Return the [x, y] coordinate for the center point of the cell that contains the specified text.  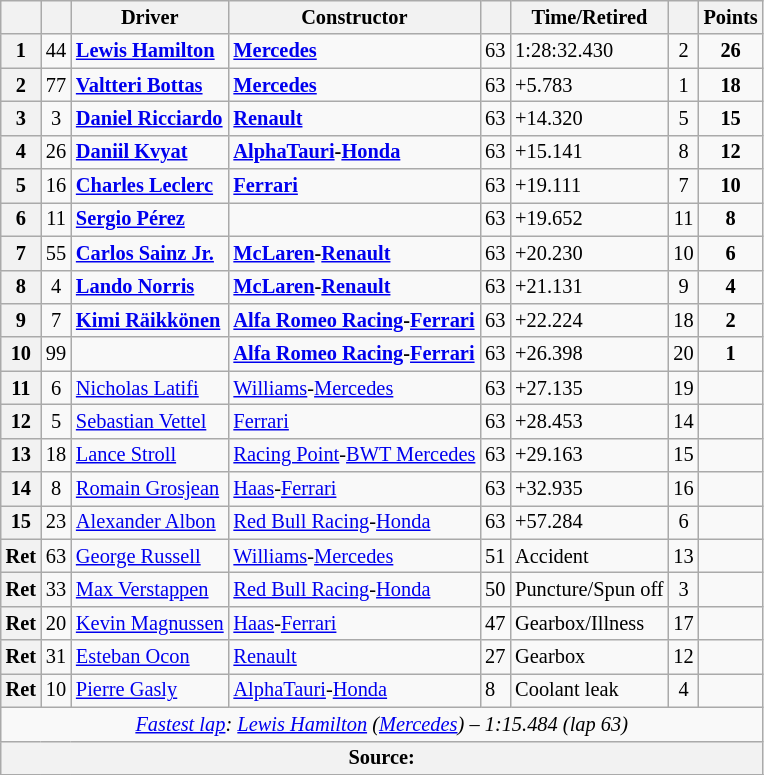
Sergio Pérez [150, 219]
+19.652 [589, 219]
Constructor [355, 17]
Points [731, 17]
Daniil Kvyat [150, 152]
47 [495, 623]
+14.320 [589, 118]
+5.783 [589, 85]
+21.131 [589, 287]
23 [56, 522]
44 [56, 51]
+26.398 [589, 354]
Gearbox/Illness [589, 623]
+20.230 [589, 253]
George Russell [150, 556]
27 [495, 657]
Max Verstappen [150, 589]
Lewis Hamilton [150, 51]
+28.453 [589, 421]
Kevin Magnussen [150, 623]
Alexander Albon [150, 522]
Daniel Ricciardo [150, 118]
Gearbox [589, 657]
19 [684, 388]
17 [684, 623]
Nicholas Latifi [150, 388]
Lance Stroll [150, 455]
99 [56, 354]
Charles Leclerc [150, 186]
Valtteri Bottas [150, 85]
Racing Point-BWT Mercedes [355, 455]
55 [56, 253]
+22.224 [589, 320]
Coolant leak [589, 690]
+27.135 [589, 388]
51 [495, 556]
50 [495, 589]
+57.284 [589, 522]
77 [56, 85]
Carlos Sainz Jr. [150, 253]
Sebastian Vettel [150, 421]
Time/Retired [589, 17]
1:28:32.430 [589, 51]
Source: [382, 758]
Kimi Räikkönen [150, 320]
Lando Norris [150, 287]
Pierre Gasly [150, 690]
Puncture/Spun off [589, 589]
+15.141 [589, 152]
31 [56, 657]
Driver [150, 17]
+29.163 [589, 455]
Fastest lap: Lewis Hamilton (Mercedes) – 1:15.484 (lap 63) [382, 724]
+19.111 [589, 186]
Accident [589, 556]
+32.935 [589, 489]
Romain Grosjean [150, 489]
33 [56, 589]
Esteban Ocon [150, 657]
